Provide the [X, Y] coordinate of the cell's center where the given text is located.  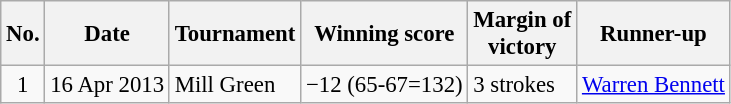
16 Apr 2013 [107, 85]
Date [107, 34]
Tournament [234, 34]
Winning score [384, 34]
Warren Bennett [654, 85]
Margin ofvictory [522, 34]
No. [23, 34]
3 strokes [522, 85]
Runner-up [654, 34]
Mill Green [234, 85]
1 [23, 85]
−12 (65-67=132) [384, 85]
